Capture the cell that displays the provided text and extract its [x, y] central coordinate. 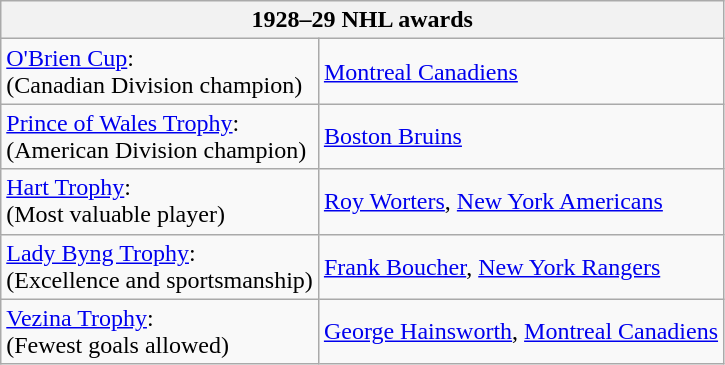
O'Brien Cup:(Canadian Division champion) [160, 72]
Roy Worters, New York Americans [520, 202]
Lady Byng Trophy:(Excellence and sportsmanship) [160, 266]
Vezina Trophy:(Fewest goals allowed) [160, 332]
1928–29 NHL awards [362, 20]
Montreal Canadiens [520, 72]
Boston Bruins [520, 136]
George Hainsworth, Montreal Canadiens [520, 332]
Frank Boucher, New York Rangers [520, 266]
Hart Trophy:(Most valuable player) [160, 202]
Prince of Wales Trophy:(American Division champion) [160, 136]
